Pinpoint the cell where the given text exists, returning its (X, Y) midpoint coordinate. 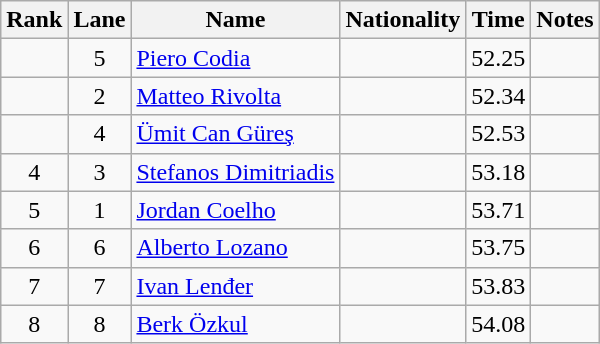
Piero Codia (236, 58)
53.83 (498, 286)
Jordan Coelho (236, 210)
Berk Özkul (236, 324)
2 (100, 96)
53.75 (498, 248)
52.53 (498, 134)
Alberto Lozano (236, 248)
52.25 (498, 58)
Lane (100, 20)
Ümit Can Güreş (236, 134)
Notes (565, 20)
53.71 (498, 210)
Name (236, 20)
52.34 (498, 96)
Rank (34, 20)
Stefanos Dimitriadis (236, 172)
Matteo Rivolta (236, 96)
53.18 (498, 172)
54.08 (498, 324)
Ivan Lenđer (236, 286)
Nationality (403, 20)
3 (100, 172)
Time (498, 20)
1 (100, 210)
